Capture the cell that displays the provided text and extract its (x, y) central coordinate. 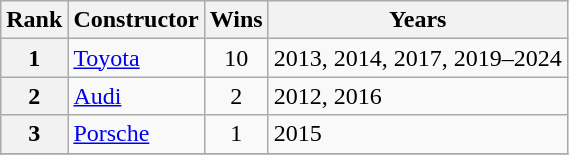
2015 (418, 134)
Years (418, 20)
Constructor (136, 20)
Porsche (136, 134)
2013, 2014, 2017, 2019–2024 (418, 58)
Wins (236, 20)
2012, 2016 (418, 96)
3 (34, 134)
Rank (34, 20)
Toyota (136, 58)
Audi (136, 96)
10 (236, 58)
